Return the [x, y] coordinate for the center point of the cell that contains the specified text.  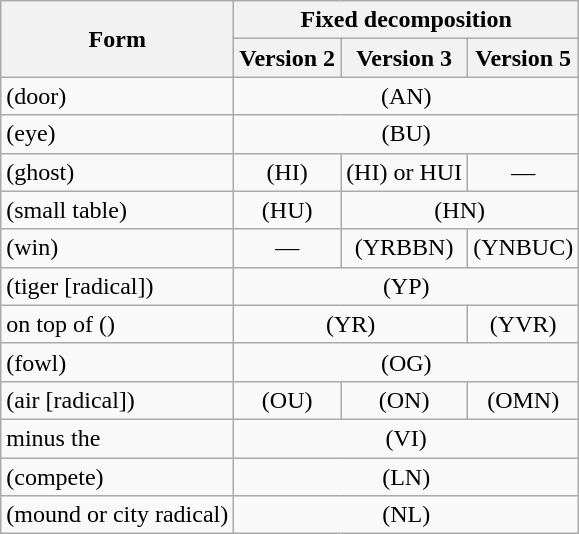
(VI) [406, 438]
(compete) [118, 477]
(mound or city radical) [118, 515]
(OMN) [524, 400]
(BU) [406, 134]
(YNBUC) [524, 248]
(HN) [460, 210]
Version 3 [404, 58]
(fowl) [118, 362]
(eye) [118, 134]
Version 2 [288, 58]
(HI) [288, 172]
Form [118, 39]
(win) [118, 248]
(HU) [288, 210]
(ghost) [118, 172]
minus the [118, 438]
(air [radical]) [118, 400]
(tiger [radical]) [118, 286]
(AN) [406, 96]
(ON) [404, 400]
(YR) [351, 324]
on top of () [118, 324]
(YP) [406, 286]
(OG) [406, 362]
(small table) [118, 210]
(OU) [288, 400]
(HI) or HUI [404, 172]
(YVR) [524, 324]
(door) [118, 96]
Fixed decomposition [406, 20]
(YRBBN) [404, 248]
(LN) [406, 477]
(NL) [406, 515]
Version 5 [524, 58]
